Output the [x, y] coordinate of the center of the cell containing the given text.  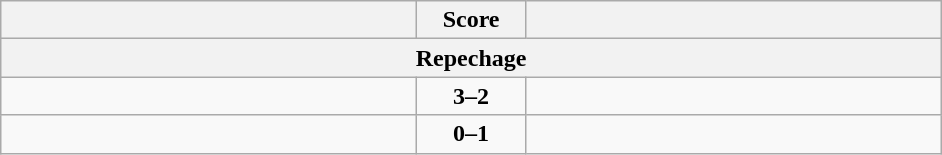
0–1 [472, 134]
Repechage [472, 58]
3–2 [472, 96]
Score [472, 20]
